Return the (x, y) coordinate for the center point of the cell that contains the specified text.  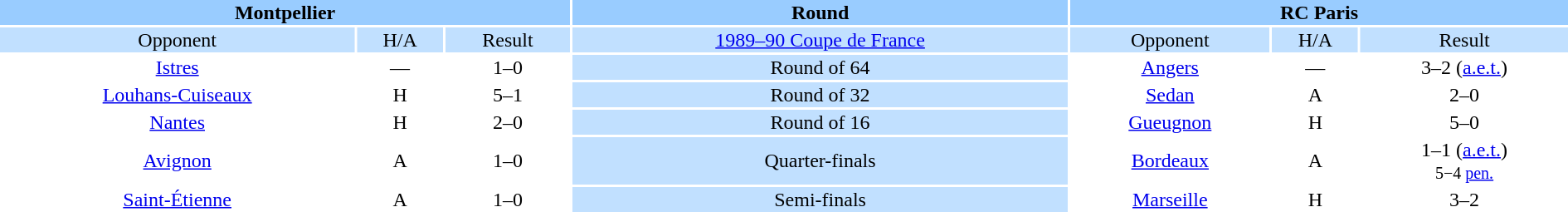
Semi-finals (820, 200)
5–1 (508, 95)
3–2 (a.e.t.) (1464, 67)
5–0 (1464, 122)
1989–90 Coupe de France (820, 40)
Round of 32 (820, 95)
Bordeaux (1170, 161)
Round (820, 12)
Montpellier (285, 12)
Round of 64 (820, 67)
1–1 (a.e.t.) 5−4 pen. (1464, 161)
Gueugnon (1170, 122)
Istres (178, 67)
Sedan (1170, 95)
RC Paris (1319, 12)
Louhans-Cuiseaux (178, 95)
Quarter-finals (820, 161)
Angers (1170, 67)
Saint-Étienne (178, 200)
Nantes (178, 122)
Round of 16 (820, 122)
3–2 (1464, 200)
Marseille (1170, 200)
Avignon (178, 161)
